Output the [x, y] coordinate of the center of the cell containing the given text.  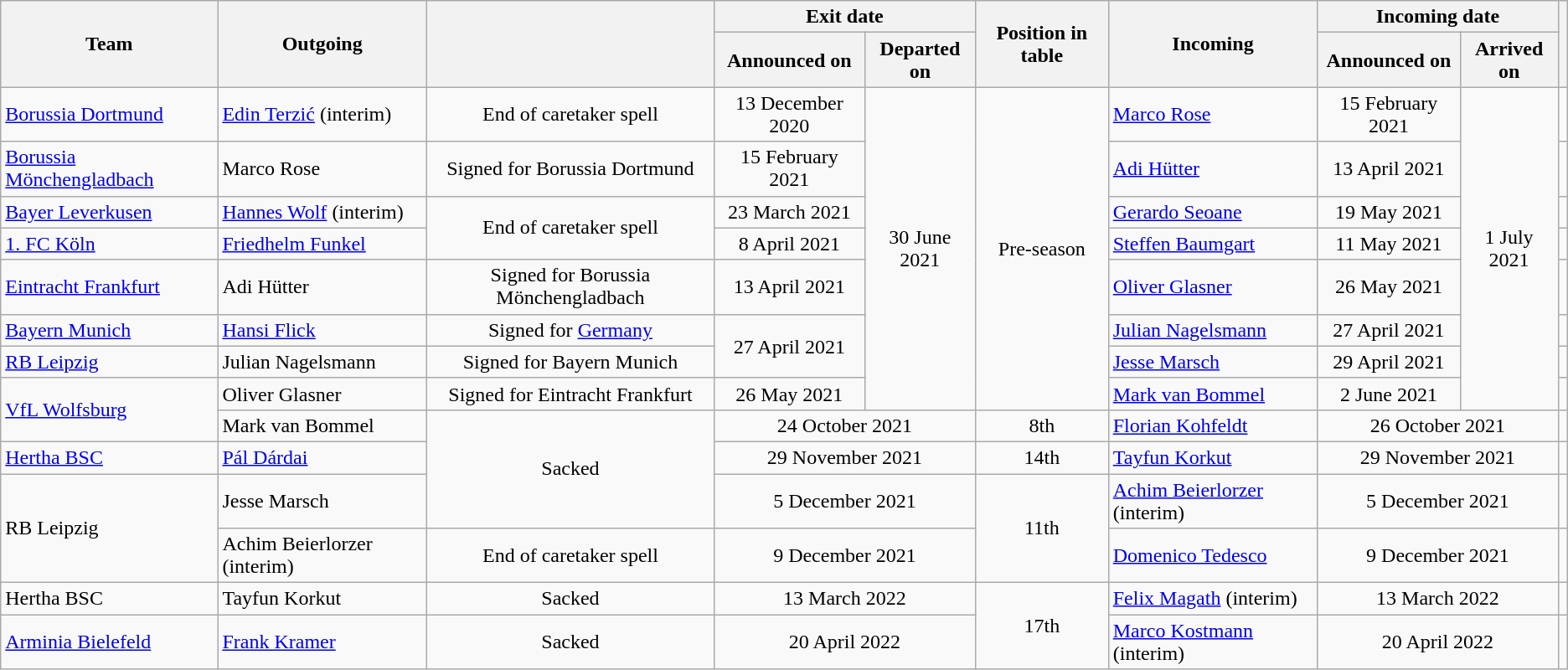
Pál Dárdai [322, 457]
Marco Kostmann (interim) [1213, 642]
Signed for Borussia Mönchengladbach [570, 286]
13 December 2020 [789, 114]
Felix Magath (interim) [1213, 599]
1. FC Köln [109, 244]
VfL Wolfsburg [109, 410]
1 July 2021 [1509, 249]
Signed for Borussia Dortmund [570, 169]
26 October 2021 [1437, 425]
Incoming [1213, 44]
Incoming date [1437, 17]
Bayern Munich [109, 330]
Pre-season [1042, 249]
Signed for Bayern Munich [570, 362]
Eintracht Frankfurt [109, 286]
Edin Terzić (interim) [322, 114]
8th [1042, 425]
23 March 2021 [789, 212]
Bayer Leverkusen [109, 212]
Departed on [920, 60]
24 October 2021 [844, 425]
Outgoing [322, 44]
Exit date [844, 17]
Team [109, 44]
29 April 2021 [1389, 362]
Hansi Flick [322, 330]
11th [1042, 528]
14th [1042, 457]
Friedhelm Funkel [322, 244]
Signed for Germany [570, 330]
30 June 2021 [920, 249]
19 May 2021 [1389, 212]
2 June 2021 [1389, 394]
Florian Kohfeldt [1213, 425]
Arminia Bielefeld [109, 642]
Borussia Mönchengladbach [109, 169]
17th [1042, 626]
Position in table [1042, 44]
Domenico Tedesco [1213, 556]
Frank Kramer [322, 642]
Signed for Eintracht Frankfurt [570, 394]
Gerardo Seoane [1213, 212]
Borussia Dortmund [109, 114]
11 May 2021 [1389, 244]
Arrived on [1509, 60]
8 April 2021 [789, 244]
Hannes Wolf (interim) [322, 212]
Steffen Baumgart [1213, 244]
